Extract the (X, Y) coordinate from the center of the cell holding the provided text.  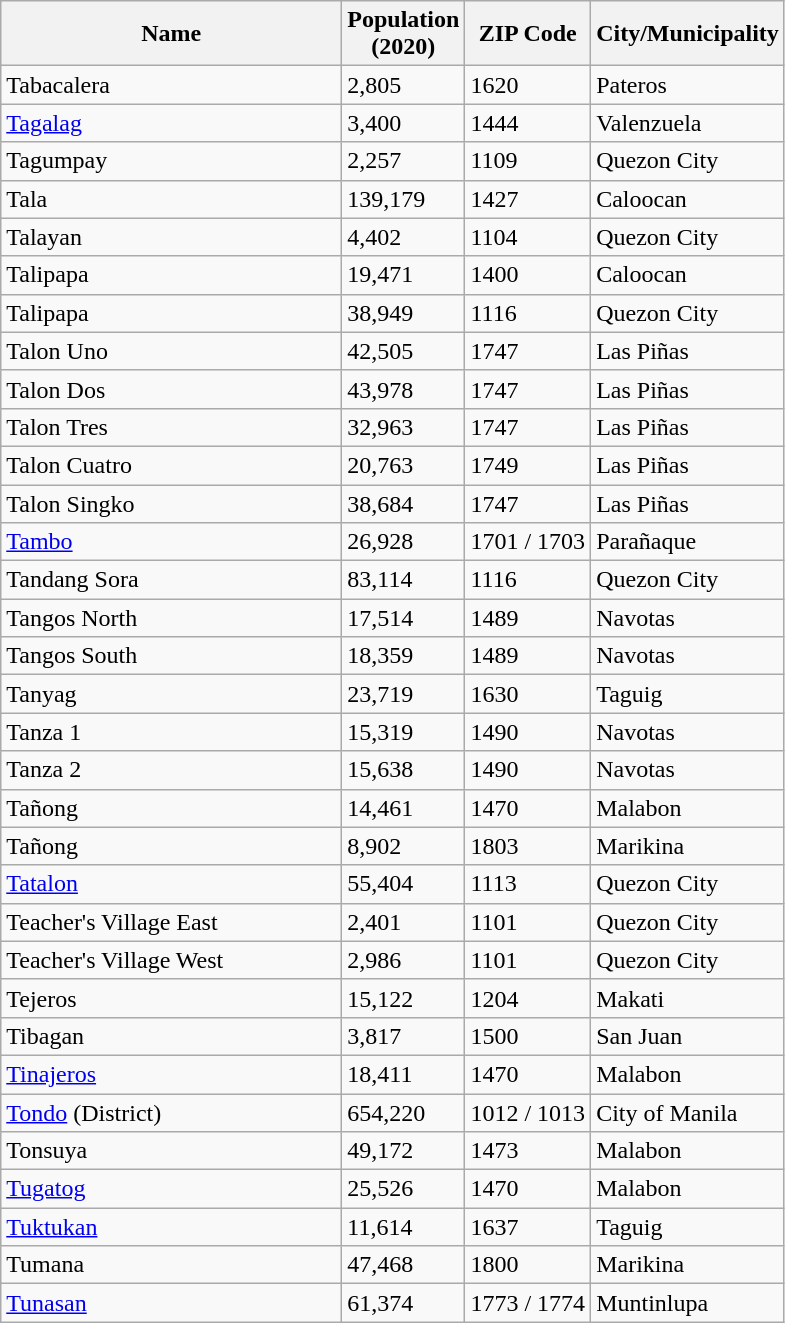
14,461 (404, 808)
Talon Singko (172, 503)
1630 (528, 694)
1109 (528, 161)
Tuktukan (172, 1227)
Population(2020) (404, 34)
4,402 (404, 237)
Tagalag (172, 123)
8,902 (404, 846)
49,172 (404, 1151)
Teacher's Village West (172, 960)
139,179 (404, 199)
ZIP Code (528, 34)
Tonsuya (172, 1151)
25,526 (404, 1189)
City/Municipality (688, 34)
Talayan (172, 237)
15,319 (404, 732)
1701 / 1703 (528, 542)
Muntinlupa (688, 1303)
654,220 (404, 1113)
Talon Dos (172, 389)
Tagumpay (172, 161)
1427 (528, 199)
Tanza 1 (172, 732)
3,817 (404, 1036)
15,638 (404, 770)
61,374 (404, 1303)
Tanyag (172, 694)
Tandang Sora (172, 580)
City of Manila (688, 1113)
1473 (528, 1151)
Tangos South (172, 656)
18,411 (404, 1074)
Tugatog (172, 1189)
1400 (528, 275)
Name (172, 34)
1773 / 1774 (528, 1303)
Tambo (172, 542)
Talon Cuatro (172, 465)
2,805 (404, 85)
Tala (172, 199)
20,763 (404, 465)
23,719 (404, 694)
26,928 (404, 542)
Teacher's Village East (172, 922)
Tangos North (172, 618)
1113 (528, 884)
Tunasan (172, 1303)
55,404 (404, 884)
38,949 (404, 313)
Tanza 2 (172, 770)
1800 (528, 1265)
38,684 (404, 503)
1637 (528, 1227)
Pateros (688, 85)
1749 (528, 465)
Tatalon (172, 884)
11,614 (404, 1227)
Makati (688, 998)
Valenzuela (688, 123)
Talon Uno (172, 351)
42,505 (404, 351)
15,122 (404, 998)
19,471 (404, 275)
1104 (528, 237)
Tondo (District) (172, 1113)
Parañaque (688, 542)
2,986 (404, 960)
Tumana (172, 1265)
83,114 (404, 580)
Tibagan (172, 1036)
18,359 (404, 656)
32,963 (404, 427)
1803 (528, 846)
1204 (528, 998)
3,400 (404, 123)
Talon Tres (172, 427)
1500 (528, 1036)
2,257 (404, 161)
1012 / 1013 (528, 1113)
Tabacalera (172, 85)
1444 (528, 123)
47,468 (404, 1265)
2,401 (404, 922)
San Juan (688, 1036)
Tejeros (172, 998)
Tinajeros (172, 1074)
17,514 (404, 618)
1620 (528, 85)
43,978 (404, 389)
